Determine the (X, Y) coordinate at the center of the cell enclosing the given text.  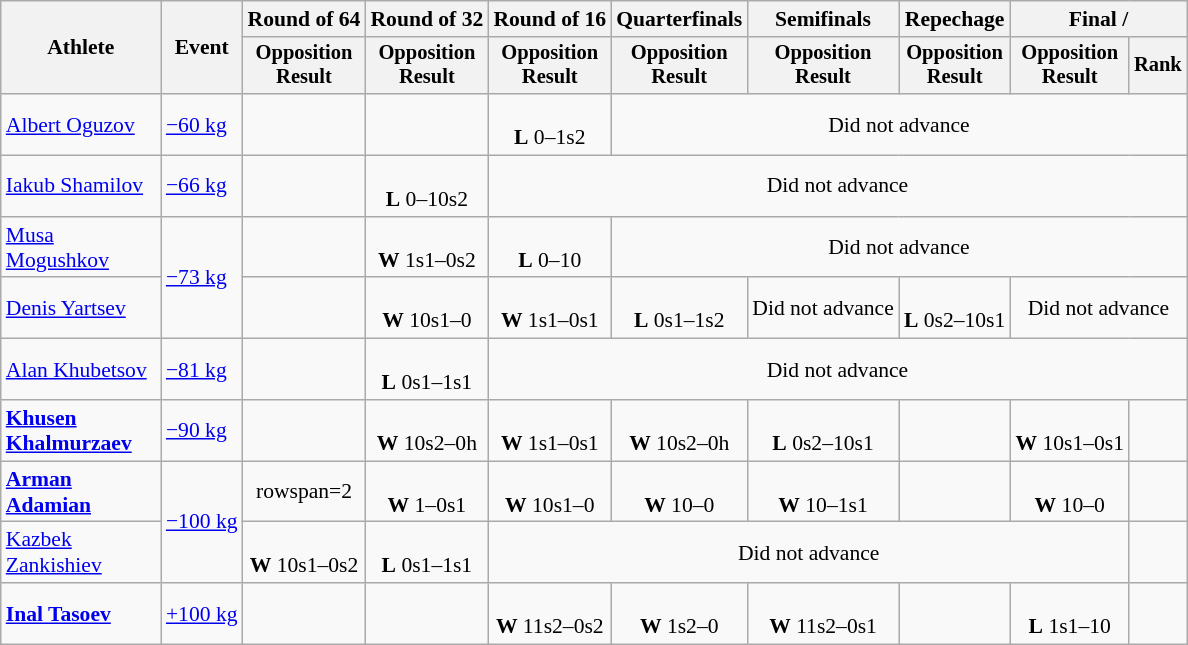
−60 kg (202, 124)
W 11s2–0s2 (550, 614)
Round of 16 (550, 19)
Event (202, 48)
Rank (1158, 66)
L 1s1–10 (1070, 614)
Albert Oguzov (81, 124)
−81 kg (202, 370)
Denis Yartsev (81, 308)
Round of 64 (304, 19)
−66 kg (202, 186)
−100 kg (202, 522)
L 0–10 (550, 248)
Khusen Khalmurzaev (81, 430)
Quarterfinals (679, 19)
W 1s2–0 (679, 614)
Iakub Shamilov (81, 186)
L 0–1s2 (550, 124)
Inal Tasoev (81, 614)
W 1–0s1 (426, 492)
Repechage (955, 19)
rowspan=2 (304, 492)
Arman Adamian (81, 492)
+100 kg (202, 614)
W 10–1s1 (823, 492)
Athlete (81, 48)
L 0–10s2 (426, 186)
W 1s1–0s2 (426, 248)
Kazbek Zankishiev (81, 552)
Round of 32 (426, 19)
−73 kg (202, 278)
L 0s1–1s2 (679, 308)
W 10s1–0s1 (1070, 430)
Musa Mogushkov (81, 248)
Final / (1098, 19)
W 11s2–0s1 (823, 614)
−90 kg (202, 430)
Semifinals (823, 19)
W 10s1–0s2 (304, 552)
Alan Khubetsov (81, 370)
